Determine the [X, Y] coordinate at the center of the cell enclosing the given text.  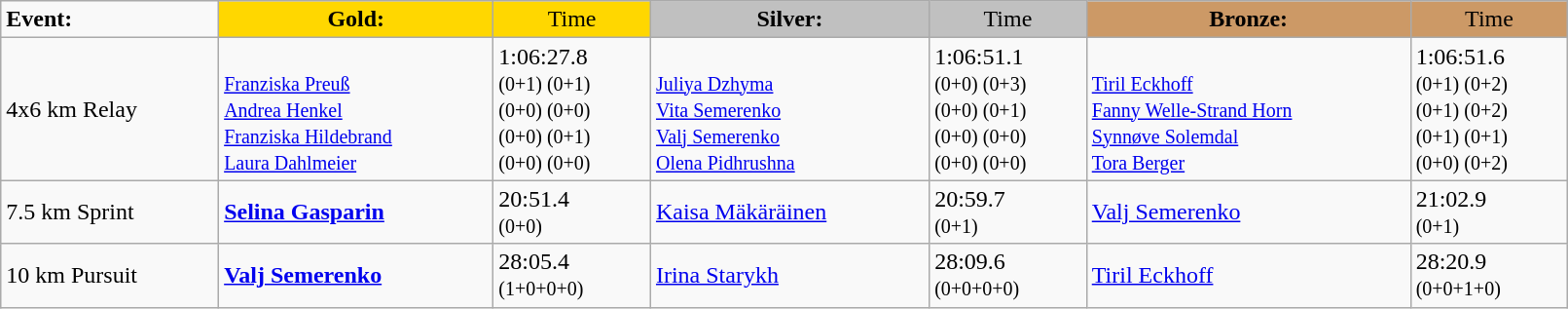
Selina Gasparin [356, 212]
Franziska PreußAndrea HenkelFranziska HildebrandLaura Dahlmeier [356, 109]
28:05.4(1+0+0+0) [572, 275]
28:20.9(0+0+1+0) [1489, 275]
Tiril Eckhoff [1248, 275]
Event: [110, 19]
Tiril EckhoffFanny Welle-Strand HornSynnøve SolemdalTora Berger [1248, 109]
21:02.9(0+1) [1489, 212]
1:06:51.1(0+0) (0+3)(0+0) (0+1)(0+0) (0+0)(0+0) (0+0) [1008, 109]
20:59.7(0+1) [1008, 212]
Kaisa Mäkäräinen [789, 212]
Irina Starykh [789, 275]
Gold: [356, 19]
4x6 km Relay [110, 109]
1:06:27.8(0+1) (0+1)(0+0) (0+0)(0+0) (0+1)(0+0) (0+0) [572, 109]
10 km Pursuit [110, 275]
Bronze: [1248, 19]
1:06:51.6(0+1) (0+2)(0+1) (0+2)(0+1) (0+1)(0+0) (0+2) [1489, 109]
Silver: [789, 19]
Juliya DzhymaVita SemerenkoValj SemerenkoOlena Pidhrushna [789, 109]
7.5 km Sprint [110, 212]
28:09.6(0+0+0+0) [1008, 275]
20:51.4(0+0) [572, 212]
